Pinpoint the cell where the given text exists, returning its (X, Y) midpoint coordinate. 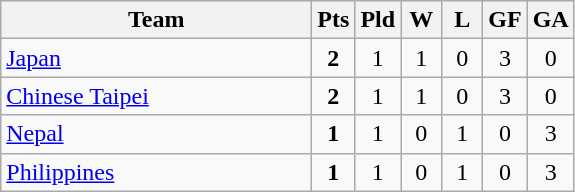
GF (505, 20)
Philippines (156, 172)
Chinese Taipei (156, 96)
Pld (378, 20)
Japan (156, 58)
GA (550, 20)
Team (156, 20)
W (422, 20)
Nepal (156, 134)
L (462, 20)
Pts (334, 20)
